Output the [x, y] coordinate of the center of the cell containing the given text.  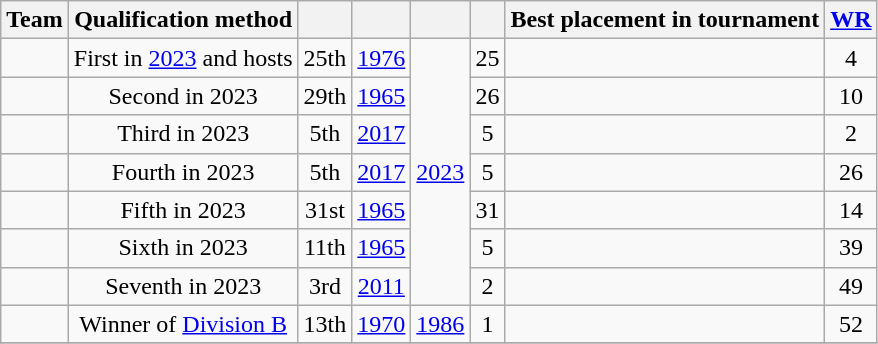
1976 [382, 58]
Seventh in 2023 [183, 286]
1970 [382, 324]
Fifth in 2023 [183, 210]
39 [851, 248]
Winner of Division B [183, 324]
31st [325, 210]
2011 [382, 286]
Qualification method [183, 20]
3rd [325, 286]
2023 [440, 172]
Team [35, 20]
14 [851, 210]
Sixth in 2023 [183, 248]
10 [851, 96]
29th [325, 96]
Third in 2023 [183, 134]
25th [325, 58]
11th [325, 248]
4 [851, 58]
First in 2023 and hosts [183, 58]
Best placement in tournament [665, 20]
1 [488, 324]
52 [851, 324]
Second in 2023 [183, 96]
1986 [440, 324]
Fourth in 2023 [183, 172]
13th [325, 324]
WR [851, 20]
49 [851, 286]
25 [488, 58]
31 [488, 210]
